Find where the given text appears and provide that cell's center as [x, y] coordinate. 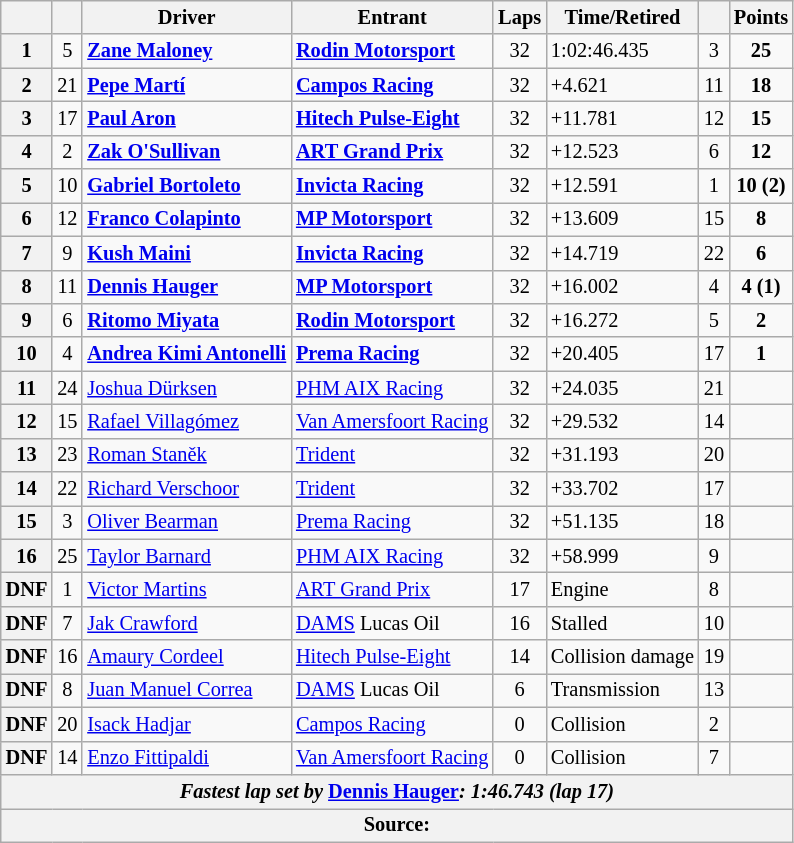
+16.002 [622, 287]
4 (1) [761, 287]
Zak O'Sullivan [186, 152]
Victor Martins [186, 589]
10 (2) [761, 186]
+12.523 [622, 152]
Fastest lap set by Dennis Hauger: 1:46.743 (lap 17) [397, 791]
Taylor Barnard [186, 556]
Amaury Cordeel [186, 657]
+4.621 [622, 85]
Ritomo Miyata [186, 320]
+51.135 [622, 522]
Jak Crawford [186, 623]
+13.609 [622, 219]
+33.702 [622, 489]
Andrea Kimi Antonelli [186, 354]
+11.781 [622, 118]
Rafael Villagómez [186, 421]
Collision damage [622, 657]
Oliver Bearman [186, 522]
Dennis Hauger [186, 287]
Gabriel Bortoleto [186, 186]
+16.272 [622, 320]
Juan Manuel Correa [186, 690]
+14.719 [622, 253]
Time/Retired [622, 17]
23 [67, 455]
Franco Colapinto [186, 219]
Isack Hadjar [186, 724]
+29.532 [622, 421]
Paul Aron [186, 118]
Laps [520, 17]
Points [761, 17]
+31.193 [622, 455]
24 [67, 388]
+12.591 [622, 186]
1:02:46.435 [622, 51]
+58.999 [622, 556]
Transmission [622, 690]
Enzo Fittipaldi [186, 758]
19 [714, 657]
Richard Verschoor [186, 489]
Roman Staněk [186, 455]
Joshua Dürksen [186, 388]
+24.035 [622, 388]
Zane Maloney [186, 51]
Entrant [392, 17]
Stalled [622, 623]
Source: [397, 825]
Driver [186, 17]
Kush Maini [186, 253]
+20.405 [622, 354]
Pepe Martí [186, 85]
Engine [622, 589]
